Capture the cell that displays the provided text and extract its [X, Y] central coordinate. 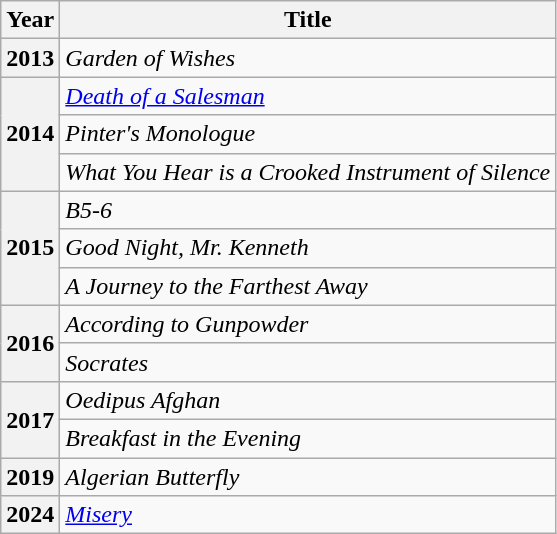
According to Gunpowder [308, 324]
2017 [30, 419]
Pinter's Monologue [308, 134]
B5-6 [308, 210]
Breakfast in the Evening [308, 438]
Socrates [308, 362]
What You Hear is a Crooked Instrument of Silence [308, 172]
Year [30, 20]
Garden of Wishes [308, 58]
A Journey to the Farthest Away [308, 286]
2016 [30, 343]
2024 [30, 515]
2014 [30, 134]
Title [308, 20]
Good Night, Mr. Kenneth [308, 248]
Death of a Salesman [308, 96]
Oedipus Afghan [308, 400]
Misery [308, 515]
2013 [30, 58]
Algerian Butterfly [308, 477]
2015 [30, 248]
2019 [30, 477]
